Output the [X, Y] coordinate of the center of the cell containing the given text.  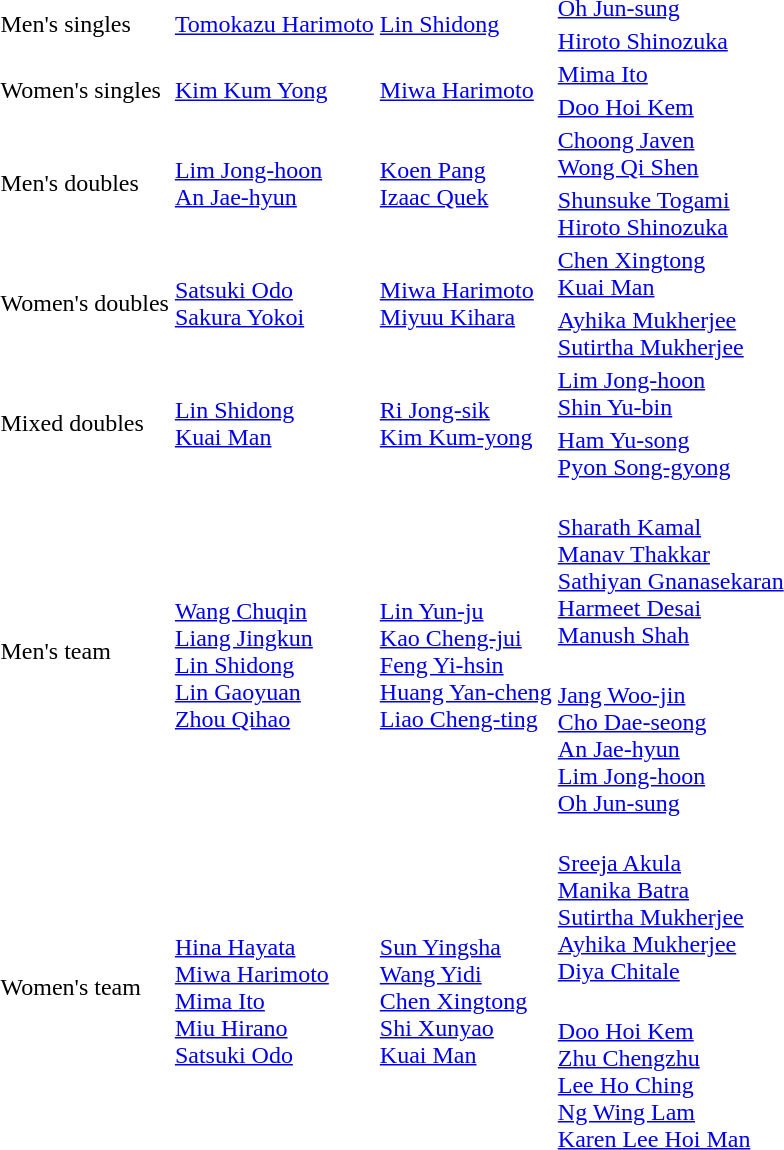
Lin Yun-juKao Cheng-juiFeng Yi-hsinHuang Yan-chengLiao Cheng-ting [466, 652]
Lim Jong-hoon An Jae-hyun [274, 184]
Lin Shidong Kuai Man [274, 424]
Miwa Harimoto [466, 90]
Koen Pang Izaac Quek [466, 184]
Satsuki Odo Sakura Yokoi [274, 304]
Miwa Harimoto Miyuu Kihara [466, 304]
Wang ChuqinLiang JingkunLin ShidongLin GaoyuanZhou Qihao [274, 652]
Ri Jong-sik Kim Kum-yong [466, 424]
Kim Kum Yong [274, 90]
